Return the [x, y] coordinate for the center point of the cell that contains the specified text.  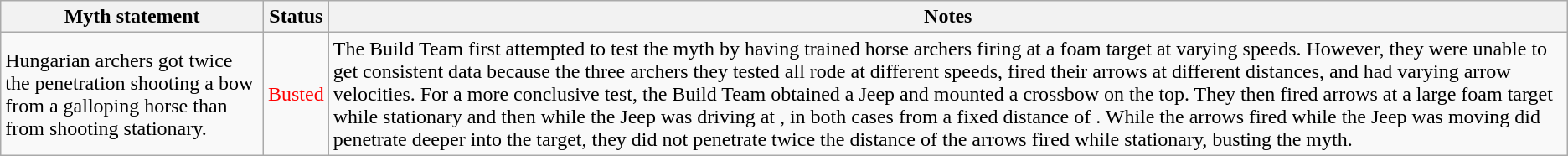
Notes [948, 17]
Myth statement [132, 17]
Hungarian archers got twice the penetration shooting a bow from a galloping horse than from shooting stationary. [132, 94]
Busted [296, 94]
Status [296, 17]
